Output the [x, y] coordinate of the center of the cell containing the given text.  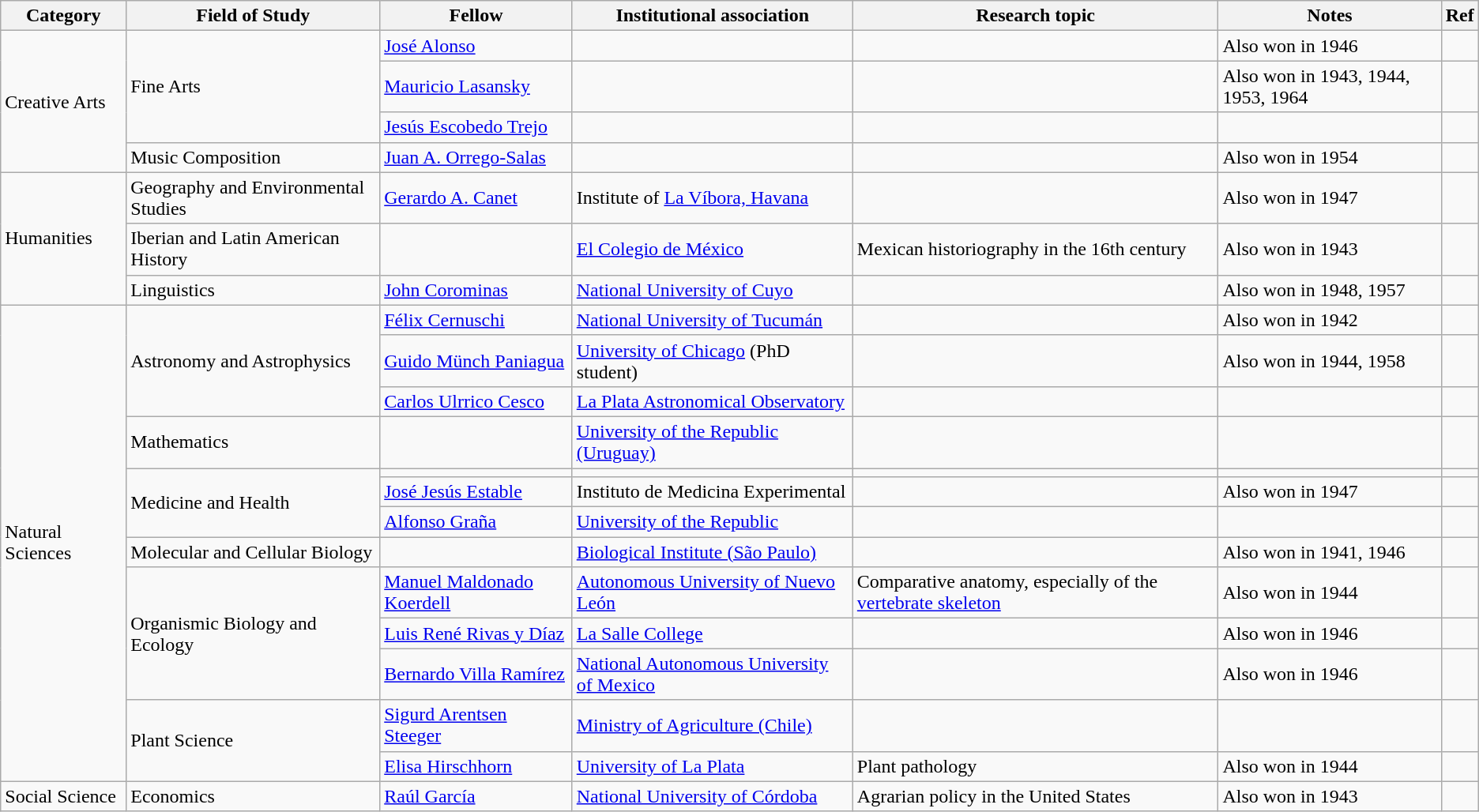
National University of Cuyo [713, 290]
Medicine and Health [253, 502]
Autonomous University of Nuevo León [713, 592]
Agrarian policy in the United States [1035, 796]
Comparative anatomy, especially of the vertebrate skeleton [1035, 592]
National University of Tucumán [713, 320]
Plant pathology [1035, 766]
Biological Institute (São Paulo) [713, 552]
Also won in 1944, 1958 [1330, 360]
La Salle College [713, 633]
Elisa Hirschhorn [476, 766]
Alfonso Graña [476, 522]
Instituto de Medicina Experimental [713, 492]
Creative Arts [63, 101]
Also won in 1942 [1330, 320]
José Jesús Estable [476, 492]
Fine Arts [253, 87]
Category [63, 16]
Molecular and Cellular Biology [253, 552]
University of Chicago (PhD student) [713, 360]
Gerardo A. Canet [476, 197]
University of La Plata [713, 766]
Institutional association [713, 16]
Ministry of Agriculture (Chile) [713, 725]
Also won in 1948, 1957 [1330, 290]
Linguistics [253, 290]
Research topic [1035, 16]
Mauricio Lasansky [476, 87]
Economics [253, 796]
Carlos Ulrrico Cesco [476, 401]
Also won in 1943, 1944, 1953, 1964 [1330, 87]
El Colegio de México [713, 250]
Manuel Maldonado Koerdell [476, 592]
Guido Münch Paniagua [476, 360]
Astronomy and Astrophysics [253, 360]
Music Composition [253, 157]
Fellow [476, 16]
Luis René Rivas y Díaz [476, 633]
Raúl García [476, 796]
University of the Republic (Uruguay) [713, 442]
Also won in 1941, 1946 [1330, 552]
Iberian and Latin American History [253, 250]
Félix Cernuschi [476, 320]
Also won in 1954 [1330, 157]
Mexican historiography in the 16th century [1035, 250]
Humanities [63, 239]
Institute of La Víbora, Havana [713, 197]
University of the Republic [713, 522]
Field of Study [253, 16]
Bernardo Villa Ramírez [476, 675]
Plant Science [253, 741]
La Plata Astronomical Observatory [713, 401]
Juan A. Orrego-Salas [476, 157]
Organismic Biology and Ecology [253, 633]
Jesús Escobedo Trejo [476, 127]
Natural Sciences [63, 543]
John Corominas [476, 290]
José Alonso [476, 46]
National Autonomous University of Mexico [713, 675]
Sigurd Arentsen Steeger [476, 725]
Social Science [63, 796]
Notes [1330, 16]
Ref [1460, 16]
National University of Córdoba [713, 796]
Geography and Environmental Studies [253, 197]
Mathematics [253, 442]
